For the text-containing cell, return its midpoint in [x, y] coordinate format. 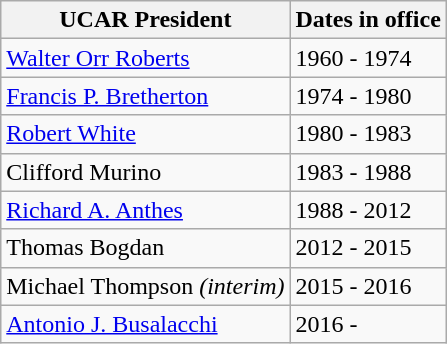
Antonio J. Busalacchi [146, 324]
1974 - 1980 [368, 96]
Thomas Bogdan [146, 248]
2015 - 2016 [368, 286]
1988 - 2012 [368, 210]
Robert White [146, 134]
Francis P. Bretherton [146, 96]
Michael Thompson (interim) [146, 286]
Walter Orr Roberts [146, 58]
Richard A. Anthes [146, 210]
1983 - 1988 [368, 172]
1960 - 1974 [368, 58]
1980 - 1983 [368, 134]
2012 - 2015 [368, 248]
Clifford Murino [146, 172]
Dates in office [368, 20]
2016 - [368, 324]
UCAR President [146, 20]
